Search for the cell housing the specified text and yield its [x, y] center coordinate. 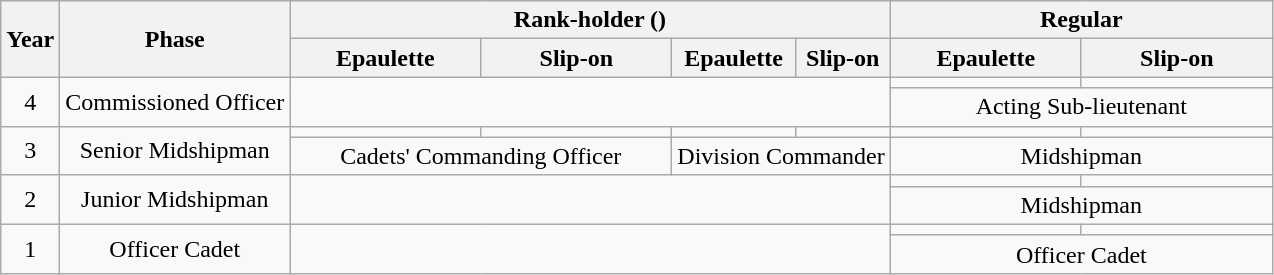
3 [30, 150]
Senior Midshipman [175, 150]
1 [30, 248]
4 [30, 102]
Rank-holder () [590, 20]
Cadets' Commanding Officer [481, 156]
2 [30, 200]
Year [30, 39]
Division Commander [781, 156]
Commissioned Officer [175, 102]
Regular [1081, 20]
Acting Sub-lieutenant [1081, 107]
Junior Midshipman [175, 200]
Phase [175, 39]
